Provide the (X, Y) coordinate of the cell's center where the given text is located.  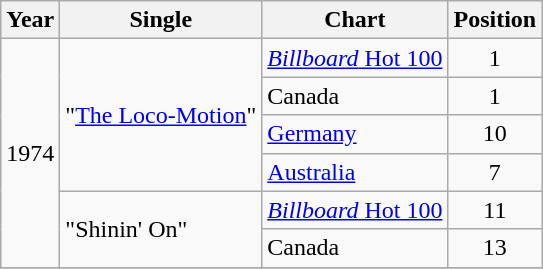
10 (495, 134)
Year (30, 20)
"Shinin' On" (161, 229)
Germany (355, 134)
Position (495, 20)
"The Loco-Motion" (161, 115)
11 (495, 210)
7 (495, 172)
1974 (30, 153)
13 (495, 248)
Australia (355, 172)
Chart (355, 20)
Single (161, 20)
